Return [x, y] of the center of cell containing provided text 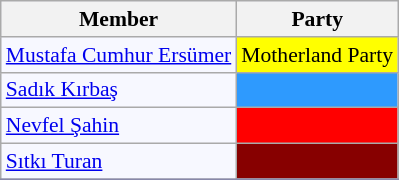
Sadık Kırbaş [119, 90]
Member [119, 19]
Mustafa Cumhur Ersümer [119, 55]
Sıtkı Turan [119, 162]
Nevfel Şahin [119, 126]
Motherland Party [317, 55]
Party [317, 19]
